Detect which cell encompasses the target text, then output its [x, y] center coordinate. 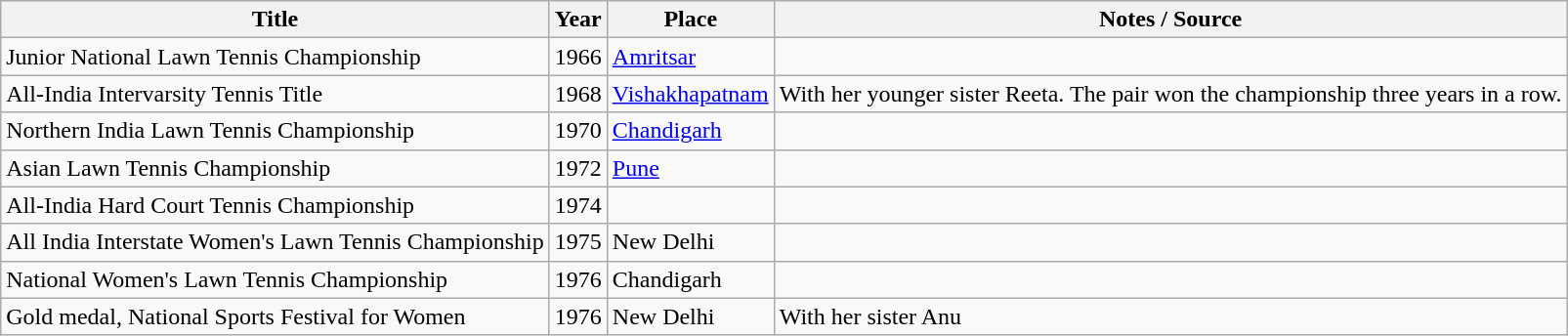
1966 [578, 57]
1975 [578, 242]
With her younger sister Reeta. The pair won the championship three years in a row. [1170, 94]
Amritsar [690, 57]
1972 [578, 168]
Vishakhapatnam [690, 94]
1974 [578, 205]
1968 [578, 94]
Asian Lawn Tennis Championship [275, 168]
Northern India Lawn Tennis Championship [275, 131]
All-India Intervarsity Tennis Title [275, 94]
Gold medal, National Sports Festival for Women [275, 316]
Place [690, 20]
Title [275, 20]
Year [578, 20]
Notes / Source [1170, 20]
National Women's Lawn Tennis Championship [275, 279]
With her sister Anu [1170, 316]
All-India Hard Court Tennis Championship [275, 205]
All India Interstate Women's Lawn Tennis Championship [275, 242]
1970 [578, 131]
Pune [690, 168]
Junior National Lawn Tennis Championship [275, 57]
